Capture the cell that displays the provided text and extract its [X, Y] central coordinate. 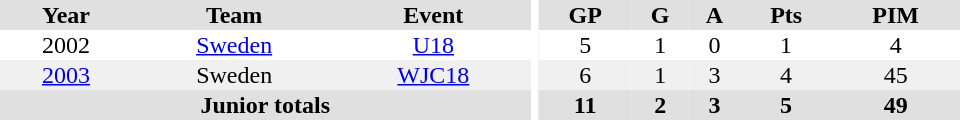
45 [896, 75]
6 [585, 75]
Year [66, 15]
2 [660, 105]
Team [234, 15]
2002 [66, 45]
49 [896, 105]
GP [585, 15]
G [660, 15]
U18 [433, 45]
A [714, 15]
0 [714, 45]
Pts [786, 15]
PIM [896, 15]
2003 [66, 75]
Event [433, 15]
Junior totals [265, 105]
WJC18 [433, 75]
11 [585, 105]
